Output the (x, y) coordinate of the center of the cell containing the given text.  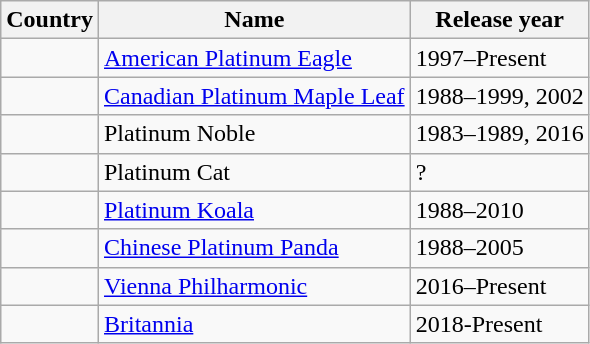
Chinese Platinum Panda (254, 248)
2018-Present (500, 324)
American Platinum Eagle (254, 58)
1988–1999, 2002 (500, 96)
1983–1989, 2016 (500, 134)
Release year (500, 20)
Name (254, 20)
Canadian Platinum Maple Leaf (254, 96)
Platinum Koala (254, 210)
2016–Present (500, 286)
? (500, 172)
1988–2010 (500, 210)
Platinum Cat (254, 172)
1988–2005 (500, 248)
Britannia (254, 324)
Vienna Philharmonic (254, 286)
Platinum Noble (254, 134)
Country (50, 20)
1997–Present (500, 58)
